Search for the cell housing the specified text and yield its [x, y] center coordinate. 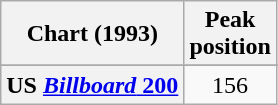
Peakposition [230, 34]
156 [230, 85]
US Billboard 200 [92, 85]
Chart (1993) [92, 34]
